Return the [x, y] coordinate for the center point of the cell that contains the specified text.  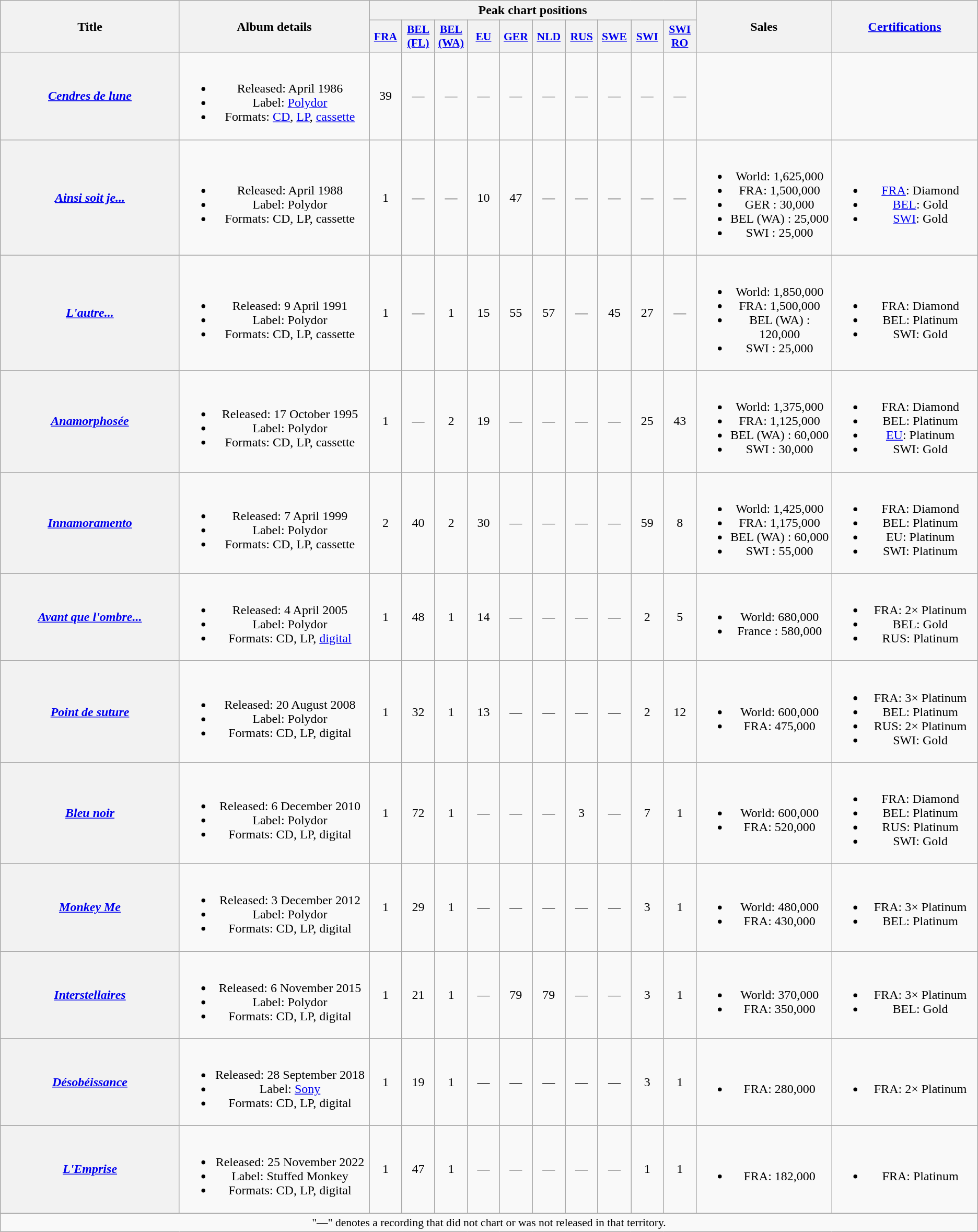
World: 600,000FRA: 475,000 [764, 711]
7 [647, 813]
Released: 17 October 1995Label: PolydorFormats: CD, LP, cassette [274, 421]
FRA: DiamondBEL: PlatinumEU: PlatinumSWI: Platinum [905, 523]
32 [418, 711]
FRA: 280,000 [764, 1082]
72 [418, 813]
NLD [549, 37]
43 [680, 421]
27 [647, 313]
Désobéissance [90, 1082]
FRA: 2× PlatinumBEL: GoldRUS: Platinum [905, 617]
SWE [614, 37]
World: 370,000FRA: 350,000 [764, 995]
FRA: 3× PlatinumBEL: Gold [905, 995]
Title [90, 26]
8 [680, 523]
55 [516, 313]
Certifications [905, 26]
Released: 7 April 1999Label: PolydorFormats: CD, LP, cassette [274, 523]
FRA: DiamondBEL: PlatinumEU: PlatinumSWI: Gold [905, 421]
57 [549, 313]
SWI [647, 37]
15 [484, 313]
FRA [386, 37]
45 [614, 313]
"—" denotes a recording that did not chart or was not released in that territory. [489, 1223]
48 [418, 617]
Ainsi soit je... [90, 198]
Released: April 1986Label: PolydorFormats: CD, LP, cassette [274, 96]
EU [484, 37]
5 [680, 617]
FRA: DiamondBEL: PlatinumSWI: Gold [905, 313]
FRA: DiamondBEL: GoldSWI: Gold [905, 198]
13 [484, 711]
39 [386, 96]
World: 680,000France : 580,000 [764, 617]
Released: April 1988Label: PolydorFormats: CD, LP, cassette [274, 198]
L'Emprise [90, 1170]
30 [484, 523]
FRA: 2× Platinum [905, 1082]
World: 1,375,000FRA: 1,125,000BEL (WA) : 60,000SWI : 30,000 [764, 421]
Released: 3 December 2012Label: PolydorFormats: CD, LP, digital [274, 907]
Monkey Me [90, 907]
FRA: 3× PlatinumBEL: Platinum [905, 907]
Point de suture [90, 711]
21 [418, 995]
FRA: 3× PlatinumBEL: PlatinumRUS: 2× PlatinumSWI: Gold [905, 711]
Released: 20 August 2008Label: PolydorFormats: CD, LP, digital [274, 711]
World: 1,625,000FRA: 1,500,000GER : 30,000BEL (WA) : 25,000SWI : 25,000 [764, 198]
BEL (FL) [418, 37]
SWI RO [680, 37]
Anamorphosée [90, 421]
FRA: DiamondBEL: PlatinumRUS: PlatinumSWI: Gold [905, 813]
Released: 6 December 2010Label: PolydorFormats: CD, LP, digital [274, 813]
BEL (WA) [451, 37]
World: 1,850,000FRA: 1,500,000BEL (WA) : 120,000SWI : 25,000 [764, 313]
29 [418, 907]
Released: 25 November 2022Label: Stuffed MonkeyFormats: CD, LP, digital [274, 1170]
L'autre... [90, 313]
Cendres de lune [90, 96]
14 [484, 617]
10 [484, 198]
Avant que l'ombre... [90, 617]
World: 600,000FRA: 520,000 [764, 813]
25 [647, 421]
12 [680, 711]
World: 1,425,000FRA: 1,175,000BEL (WA) : 60,000SWI : 55,000 [764, 523]
Album details [274, 26]
Released: 9 April 1991Label: PolydorFormats: CD, LP, cassette [274, 313]
GER [516, 37]
FRA: 182,000 [764, 1170]
Released: 4 April 2005Label: PolydorFormats: CD, LP, digital [274, 617]
FRA: Platinum [905, 1170]
Released: 6 November 2015Label: PolydorFormats: CD, LP, digital [274, 995]
Released: 28 September 2018Label: SonyFormats: CD, LP, digital [274, 1082]
World: 480,000FRA: 430,000 [764, 907]
Sales [764, 26]
Peak chart positions [533, 10]
Interstellaires [90, 995]
Innamoramento [90, 523]
Bleu noir [90, 813]
59 [647, 523]
40 [418, 523]
RUS [582, 37]
